Extract the (x, y) coordinate from the center of the cell holding the provided text.  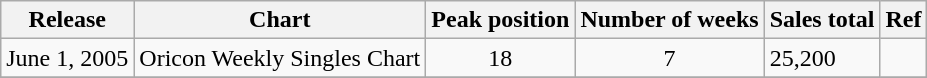
18 (500, 58)
Ref (904, 20)
Number of weeks (670, 20)
25,200 (822, 58)
June 1, 2005 (68, 58)
Sales total (822, 20)
Oricon Weekly Singles Chart (280, 58)
7 (670, 58)
Chart (280, 20)
Release (68, 20)
Peak position (500, 20)
